Find where the given text appears and provide that cell's center as [X, Y] coordinate. 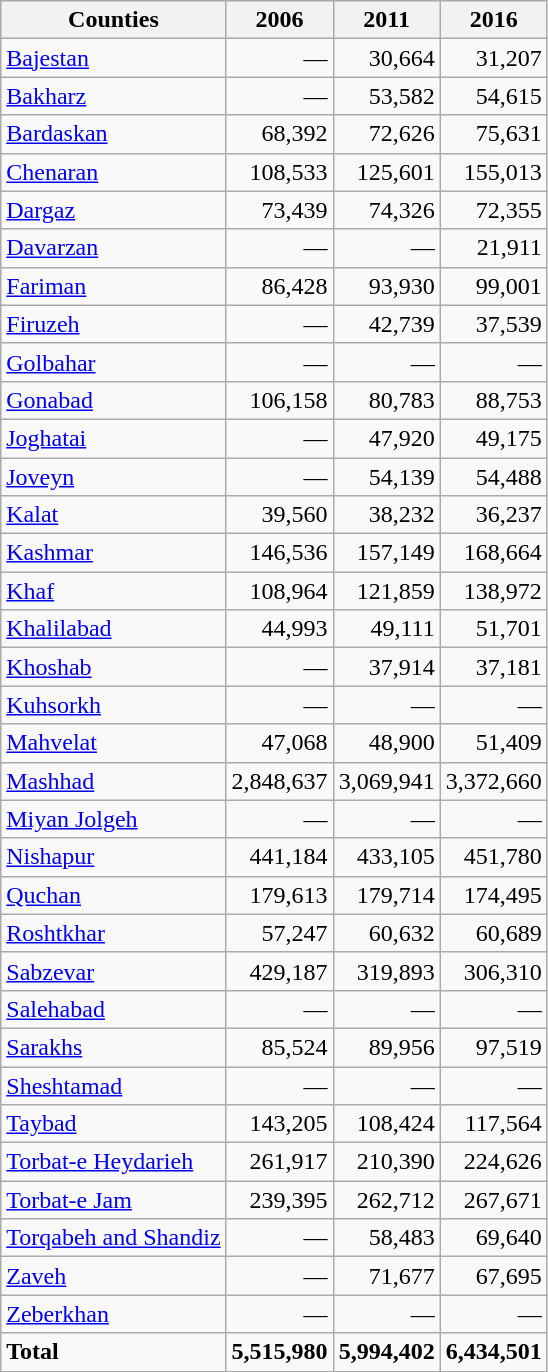
Khoshab [114, 667]
85,524 [280, 1047]
75,631 [494, 134]
5,994,402 [386, 1352]
54,488 [494, 477]
261,917 [280, 1162]
108,964 [280, 591]
Torqabeh and Shandiz [114, 1238]
Sarakhs [114, 1047]
47,920 [386, 438]
168,664 [494, 553]
49,175 [494, 438]
Kalat [114, 515]
441,184 [280, 857]
Bardaskan [114, 134]
2006 [280, 20]
121,859 [386, 591]
51,409 [494, 743]
Quchan [114, 895]
72,626 [386, 134]
3,069,941 [386, 781]
174,495 [494, 895]
Joghatai [114, 438]
155,013 [494, 172]
2011 [386, 20]
88,753 [494, 400]
Counties [114, 20]
Joveyn [114, 477]
Chenaran [114, 172]
Dargaz [114, 210]
Torbat-e Jam [114, 1200]
3,372,660 [494, 781]
157,149 [386, 553]
451,780 [494, 857]
5,515,980 [280, 1352]
58,483 [386, 1238]
Torbat-e Heydarieh [114, 1162]
51,701 [494, 629]
Sabzevar [114, 971]
97,519 [494, 1047]
86,428 [280, 286]
49,111 [386, 629]
99,001 [494, 286]
433,105 [386, 857]
Salehabad [114, 1009]
Kashmar [114, 553]
Mashhad [114, 781]
89,956 [386, 1047]
Zaveh [114, 1276]
60,689 [494, 933]
74,326 [386, 210]
106,158 [280, 400]
Miyan Jolgeh [114, 819]
Khalilabad [114, 629]
Taybad [114, 1124]
Fariman [114, 286]
125,601 [386, 172]
57,247 [280, 933]
71,677 [386, 1276]
Zeberkhan [114, 1314]
Davarzan [114, 248]
117,564 [494, 1124]
Roshtkhar [114, 933]
47,068 [280, 743]
262,712 [386, 1200]
38,232 [386, 515]
319,893 [386, 971]
44,993 [280, 629]
37,539 [494, 324]
69,640 [494, 1238]
Nishapur [114, 857]
72,355 [494, 210]
54,139 [386, 477]
Bakharz [114, 96]
Khaf [114, 591]
36,237 [494, 515]
Sheshtamad [114, 1085]
67,695 [494, 1276]
267,671 [494, 1200]
60,632 [386, 933]
73,439 [280, 210]
68,392 [280, 134]
Total [114, 1352]
108,533 [280, 172]
306,310 [494, 971]
93,930 [386, 286]
210,390 [386, 1162]
54,615 [494, 96]
6,434,501 [494, 1352]
Bajestan [114, 58]
53,582 [386, 96]
37,914 [386, 667]
2016 [494, 20]
48,900 [386, 743]
21,911 [494, 248]
138,972 [494, 591]
224,626 [494, 1162]
Gonabad [114, 400]
Firuzeh [114, 324]
31,207 [494, 58]
146,536 [280, 553]
39,560 [280, 515]
179,613 [280, 895]
108,424 [386, 1124]
42,739 [386, 324]
Kuhsorkh [114, 705]
239,395 [280, 1200]
143,205 [280, 1124]
2,848,637 [280, 781]
Golbahar [114, 362]
429,187 [280, 971]
30,664 [386, 58]
Mahvelat [114, 743]
37,181 [494, 667]
80,783 [386, 400]
179,714 [386, 895]
